Output the [X, Y] coordinate of the center of the cell containing the given text.  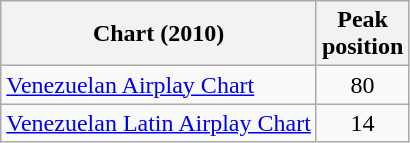
Chart (2010) [159, 34]
80 [362, 85]
Venezuelan Latin Airplay Chart [159, 123]
14 [362, 123]
Venezuelan Airplay Chart [159, 85]
Peakposition [362, 34]
